Extract the (x, y) coordinate from the center of the cell holding the provided text.  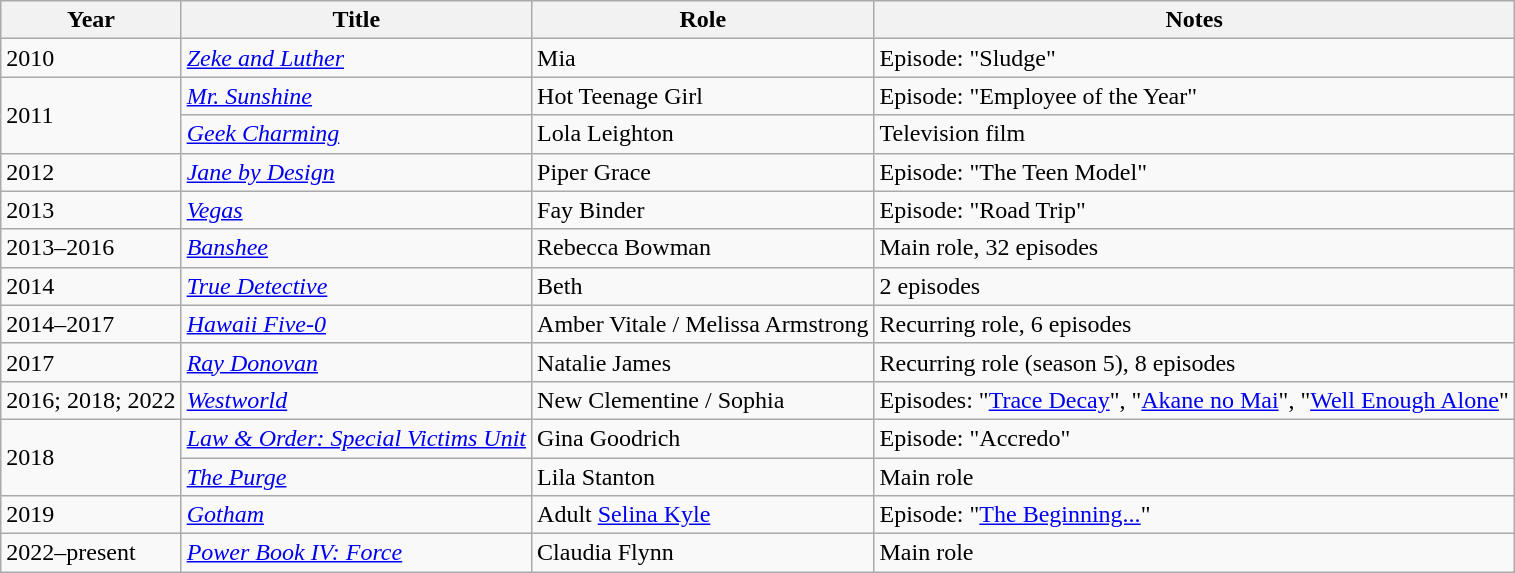
New Clementine / Sophia (703, 400)
2018 (91, 457)
2019 (91, 515)
2010 (91, 58)
2014–2017 (91, 324)
2013–2016 (91, 248)
Banshee (356, 248)
Episode: "Sludge" (1194, 58)
Main role, 32 episodes (1194, 248)
Title (356, 20)
Gotham (356, 515)
Episode: "The Beginning..." (1194, 515)
Notes (1194, 20)
Hawaii Five-0 (356, 324)
Year (91, 20)
2016; 2018; 2022 (91, 400)
Episode: "Employee of the Year" (1194, 96)
Gina Goodrich (703, 438)
Claudia Flynn (703, 553)
2012 (91, 172)
2011 (91, 115)
Fay Binder (703, 210)
2017 (91, 362)
Lola Leighton (703, 134)
Geek Charming (356, 134)
Recurring role (season 5), 8 episodes (1194, 362)
2013 (91, 210)
Mr. Sunshine (356, 96)
Zeke and Luther (356, 58)
True Detective (356, 286)
Jane by Design (356, 172)
Law & Order: Special Victims Unit (356, 438)
Role (703, 20)
Episode: "Road Trip" (1194, 210)
2014 (91, 286)
Beth (703, 286)
Recurring role, 6 episodes (1194, 324)
Lila Stanton (703, 477)
Power Book IV: Force (356, 553)
Natalie James (703, 362)
2 episodes (1194, 286)
Vegas (356, 210)
Episode: "Accredo" (1194, 438)
Television film (1194, 134)
Ray Donovan (356, 362)
Episode: "The Teen Model" (1194, 172)
2022–present (91, 553)
Rebecca Bowman (703, 248)
Adult Selina Kyle (703, 515)
Episodes: "Trace Decay", "Akane no Mai", "Well Enough Alone" (1194, 400)
Westworld (356, 400)
Amber Vitale / Melissa Armstrong (703, 324)
Mia (703, 58)
Hot Teenage Girl (703, 96)
Piper Grace (703, 172)
The Purge (356, 477)
